From the cell containing the given text, extract its center point as [X, Y] coordinate. 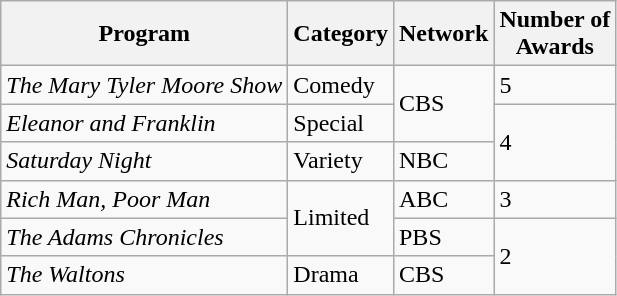
The Mary Tyler Moore Show [144, 85]
Variety [341, 161]
Saturday Night [144, 161]
Network [443, 34]
The Waltons [144, 275]
PBS [443, 237]
3 [555, 199]
Limited [341, 218]
5 [555, 85]
ABC [443, 199]
Drama [341, 275]
Eleanor and Franklin [144, 123]
NBC [443, 161]
Special [341, 123]
Comedy [341, 85]
Category [341, 34]
Program [144, 34]
The Adams Chronicles [144, 237]
4 [555, 142]
2 [555, 256]
Number ofAwards [555, 34]
Rich Man, Poor Man [144, 199]
